Capture the cell that displays the provided text and extract its [x, y] central coordinate. 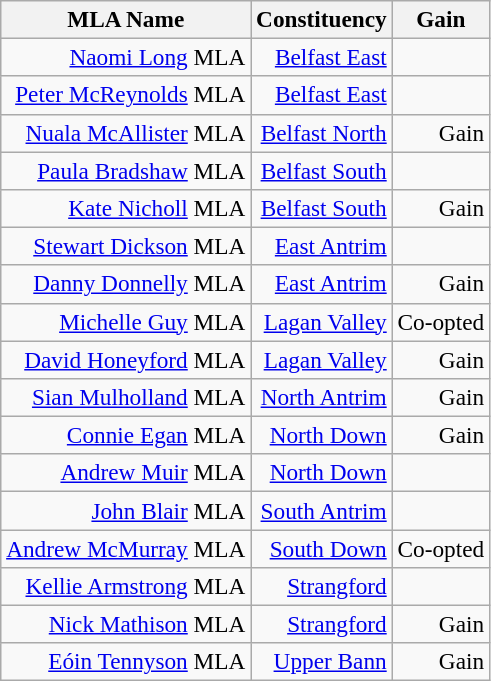
Eóin Tennyson MLA [126, 662]
North Antrim [322, 397]
Upper Bann [322, 662]
Danny Donnelly MLA [126, 284]
Stewart Dickson MLA [126, 246]
Nuala McAllister MLA [126, 133]
John Blair MLA [126, 510]
Andrew Muir MLA [126, 473]
Andrew McMurray MLA [126, 548]
Peter McReynolds MLA [126, 95]
Sian Mulholland MLA [126, 397]
Kellie Armstrong MLA [126, 586]
Kate Nicholl MLA [126, 208]
Connie Egan MLA [126, 435]
Naomi Long MLA [126, 57]
David Honeyford MLA [126, 359]
South Down [322, 548]
Michelle Guy MLA [126, 322]
Constituency [322, 19]
MLA Name [126, 19]
Nick Mathison MLA [126, 624]
South Antrim [322, 510]
Belfast North [322, 133]
Paula Bradshaw MLA [126, 170]
